Scan for the cell matching the given text and deliver its [X, Y] coordinate at center. 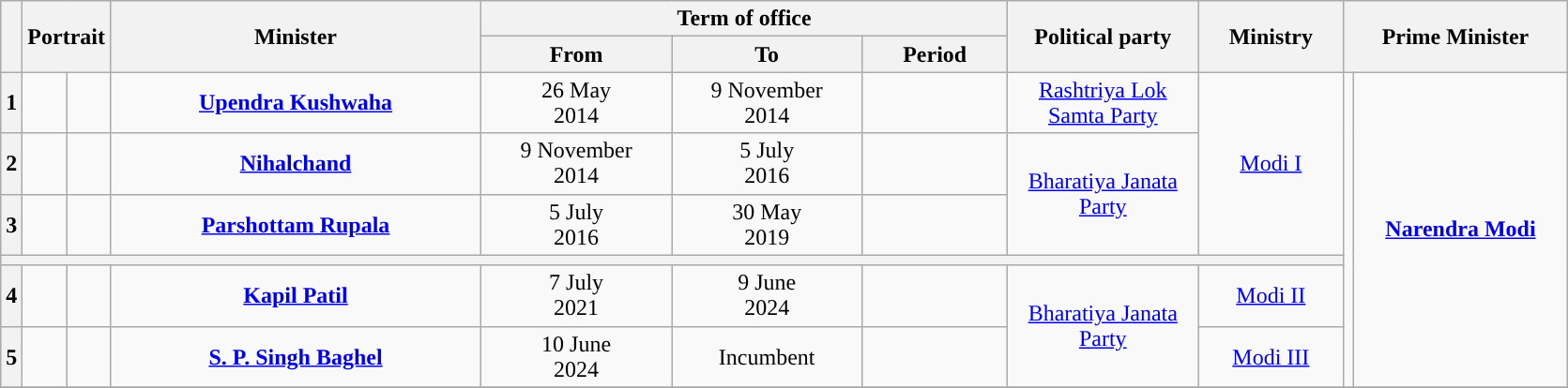
7 July2021 [576, 296]
26 May2014 [576, 103]
S. P. Singh Baghel [295, 356]
Modi I [1271, 163]
Minister [295, 37]
10 June2024 [576, 356]
30 May2019 [768, 225]
Narendra Modi [1460, 230]
Period [935, 54]
Incumbent [768, 356]
To [768, 54]
Ministry [1271, 37]
Kapil Patil [295, 296]
2 [11, 163]
Term of office [745, 19]
Nihalchand [295, 163]
Portrait [67, 37]
Rashtriya Lok Samta Party [1104, 103]
5 [11, 356]
3 [11, 225]
1 [11, 103]
Political party [1104, 37]
Modi II [1271, 296]
4 [11, 296]
Parshottam Rupala [295, 225]
Modi III [1271, 356]
9 June2024 [768, 296]
Upendra Kushwaha [295, 103]
Prime Minister [1455, 37]
From [576, 54]
